Scan for the cell matching the given text and deliver its (x, y) coordinate at center. 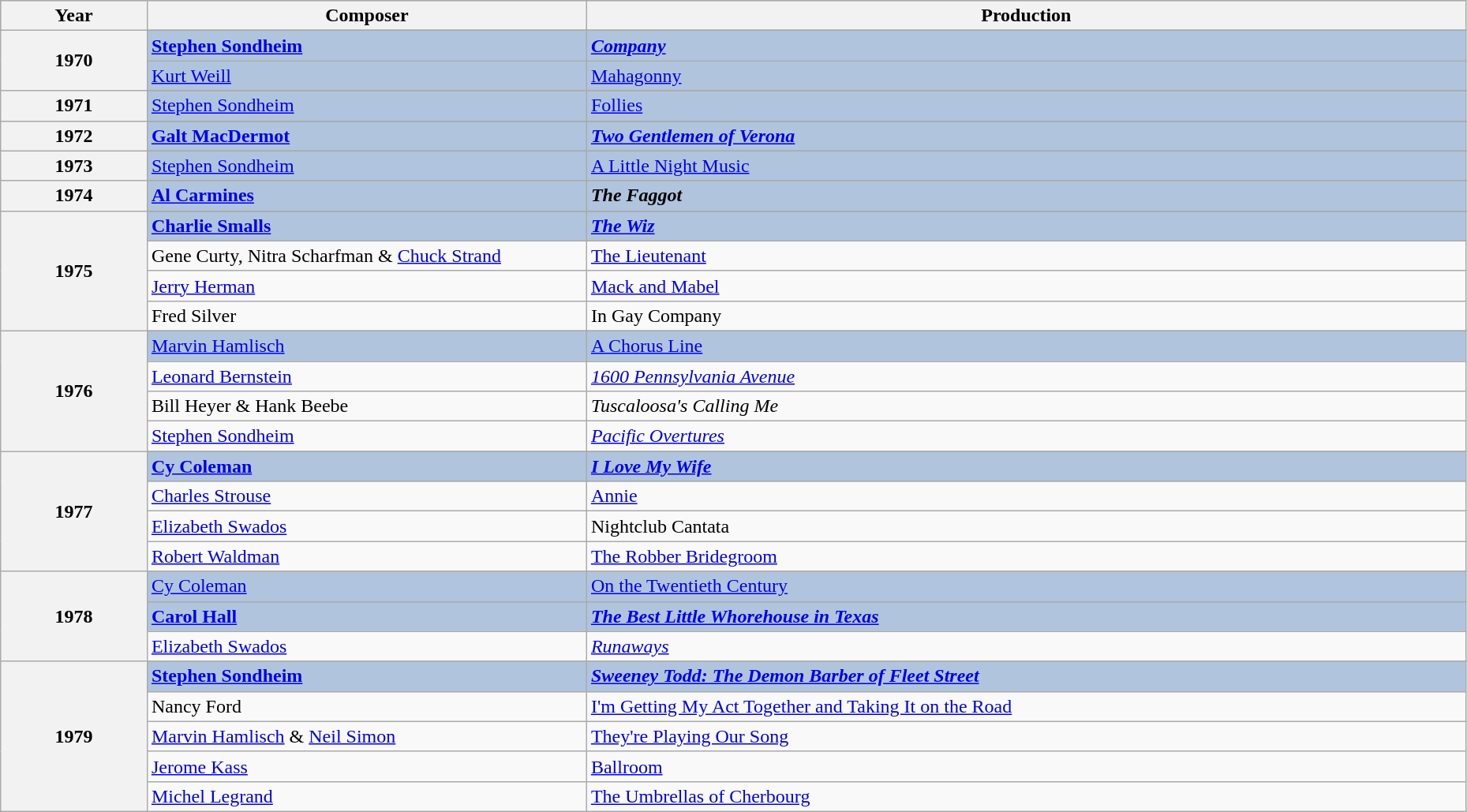
They're Playing Our Song (1026, 736)
Annie (1026, 496)
The Best Little Whorehouse in Texas (1026, 616)
Michel Legrand (366, 796)
Bill Heyer & Hank Beebe (366, 406)
1972 (74, 136)
Pacific Overtures (1026, 436)
Al Carmines (366, 196)
The Wiz (1026, 226)
Marvin Hamlisch & Neil Simon (366, 736)
Nightclub Cantata (1026, 526)
On the Twentieth Century (1026, 586)
Mack and Mabel (1026, 286)
I Love My Wife (1026, 466)
In Gay Company (1026, 316)
1971 (74, 106)
1977 (74, 511)
The Faggot (1026, 196)
Jerome Kass (366, 766)
Robert Waldman (366, 556)
Company (1026, 46)
1978 (74, 616)
Jerry Herman (366, 286)
The Lieutenant (1026, 256)
1973 (74, 166)
A Chorus Line (1026, 346)
Two Gentlemen of Verona (1026, 136)
Composer (366, 16)
1979 (74, 736)
Tuscaloosa's Calling Me (1026, 406)
Gene Curty, Nitra Scharfman & Chuck Strand (366, 256)
Kurt Weill (366, 76)
Sweeney Todd: The Demon Barber of Fleet Street (1026, 676)
Fred Silver (366, 316)
A Little Night Music (1026, 166)
The Umbrellas of Cherbourg (1026, 796)
Nancy Ford (366, 706)
Ballroom (1026, 766)
1975 (74, 271)
1970 (74, 61)
Follies (1026, 106)
Galt MacDermot (366, 136)
Runaways (1026, 646)
Leonard Bernstein (366, 376)
Year (74, 16)
Charles Strouse (366, 496)
1600 Pennsylvania Avenue (1026, 376)
Production (1026, 16)
1974 (74, 196)
Marvin Hamlisch (366, 346)
1976 (74, 391)
Charlie Smalls (366, 226)
I'm Getting My Act Together and Taking It on the Road (1026, 706)
The Robber Bridegroom (1026, 556)
Carol Hall (366, 616)
Mahagonny (1026, 76)
